Determine the [X, Y] coordinate at the center of the cell enclosing the given text.  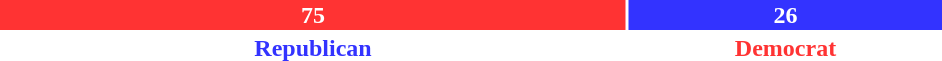
75 [313, 15]
26 [786, 15]
